From the cell containing the given text, extract its center point as [x, y] coordinate. 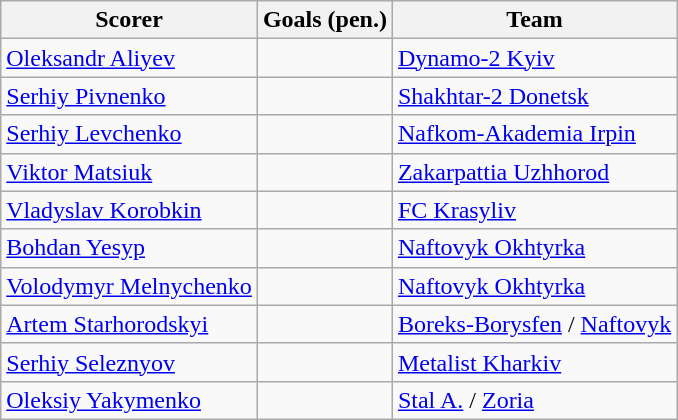
Dynamo-2 Kyiv [534, 58]
Boreks-Borysfen / Naftovyk [534, 324]
FC Krasyliv [534, 210]
Serhiy Pivnenko [130, 96]
Serhiy Seleznyov [130, 362]
Nafkom-Akademia Irpin [534, 134]
Bohdan Yesyp [130, 248]
Metalist Kharkiv [534, 362]
Goals (pen.) [324, 20]
Artem Starhorodskyi [130, 324]
Viktor Matsiuk [130, 172]
Volodymyr Melnychenko [130, 286]
Oleksiy Yakymenko [130, 400]
Serhiy Levchenko [130, 134]
Vladyslav Korobkin [130, 210]
Zakarpattia Uzhhorod [534, 172]
Stal A. / Zoria [534, 400]
Oleksandr Aliyev [130, 58]
Scorer [130, 20]
Shakhtar-2 Donetsk [534, 96]
Team [534, 20]
